Find where the given text appears and provide that cell's center as (x, y) coordinate. 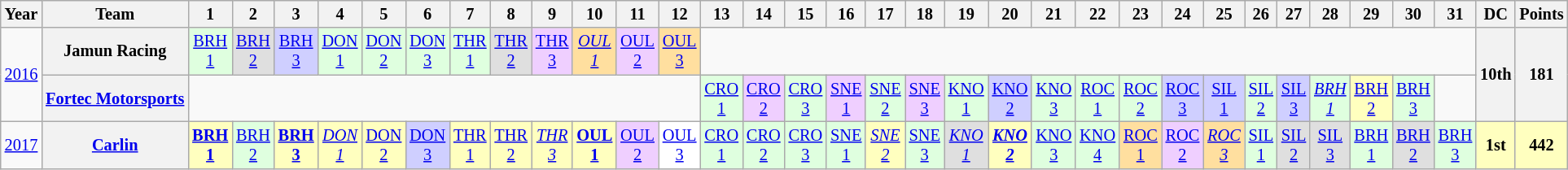
24 (1183, 14)
6 (427, 14)
16 (846, 14)
181 (1541, 75)
Jamun Racing (115, 51)
29 (1371, 14)
1st (1496, 145)
9 (552, 14)
10 (594, 14)
7 (470, 14)
14 (764, 14)
22 (1097, 14)
5 (383, 14)
1 (210, 14)
19 (966, 14)
10th (1496, 75)
Fortec Motorsports (115, 98)
25 (1224, 14)
31 (1456, 14)
2017 (21, 145)
Team (115, 14)
DC (1496, 14)
26 (1261, 14)
442 (1541, 145)
27 (1294, 14)
20 (1010, 14)
2 (253, 14)
Points (1541, 14)
13 (721, 14)
Year (21, 14)
17 (885, 14)
21 (1053, 14)
3 (296, 14)
KNO4 (1097, 145)
11 (637, 14)
18 (925, 14)
30 (1413, 14)
8 (511, 14)
Carlin (115, 145)
12 (680, 14)
23 (1141, 14)
28 (1330, 14)
4 (340, 14)
15 (806, 14)
2016 (21, 75)
